Capture the cell that displays the provided text and extract its (x, y) central coordinate. 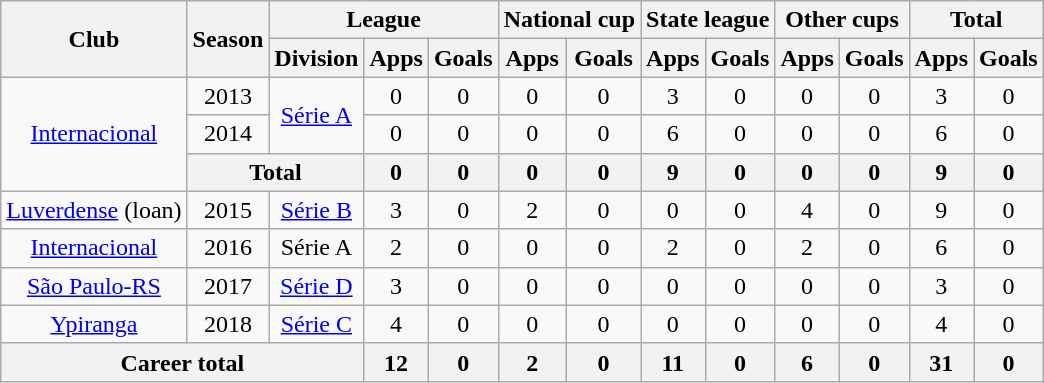
2018 (228, 324)
Série B (316, 210)
Other cups (842, 20)
Série D (316, 286)
Ypiranga (94, 324)
2014 (228, 134)
São Paulo-RS (94, 286)
Division (316, 58)
National cup (569, 20)
2016 (228, 248)
League (384, 20)
Career total (182, 362)
Série C (316, 324)
11 (673, 362)
2017 (228, 286)
Season (228, 39)
State league (708, 20)
Club (94, 39)
31 (941, 362)
2015 (228, 210)
12 (396, 362)
Luverdense (loan) (94, 210)
2013 (228, 96)
